Search for the cell housing the specified text and yield its [X, Y] center coordinate. 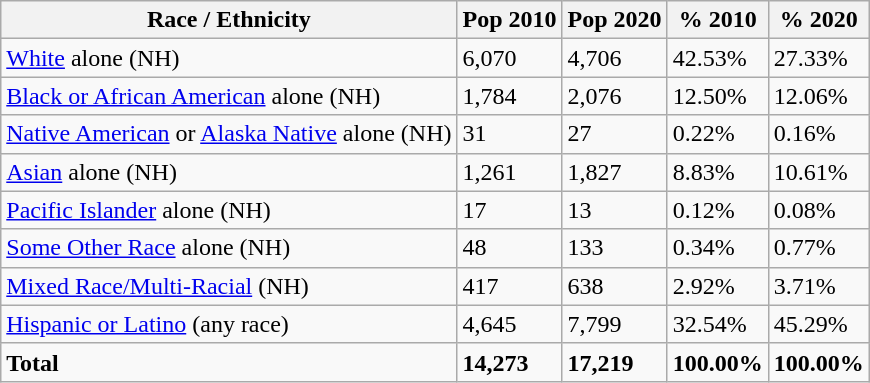
10.61% [818, 172]
133 [614, 248]
12.06% [818, 96]
Pop 2010 [510, 20]
12.50% [718, 96]
14,273 [510, 362]
4,706 [614, 58]
% 2020 [818, 20]
4,645 [510, 324]
Some Other Race alone (NH) [229, 248]
0.12% [718, 210]
417 [510, 286]
32.54% [718, 324]
White alone (NH) [229, 58]
45.29% [818, 324]
Asian alone (NH) [229, 172]
638 [614, 286]
Native American or Alaska Native alone (NH) [229, 134]
Hispanic or Latino (any race) [229, 324]
Total [229, 362]
3.71% [818, 286]
2.92% [718, 286]
48 [510, 248]
2,076 [614, 96]
31 [510, 134]
1,261 [510, 172]
42.53% [718, 58]
1,784 [510, 96]
Mixed Race/Multi-Racial (NH) [229, 286]
Black or African American alone (NH) [229, 96]
27.33% [818, 58]
% 2010 [718, 20]
8.83% [718, 172]
Pacific Islander alone (NH) [229, 210]
Pop 2020 [614, 20]
17,219 [614, 362]
0.77% [818, 248]
0.16% [818, 134]
1,827 [614, 172]
Race / Ethnicity [229, 20]
27 [614, 134]
13 [614, 210]
0.22% [718, 134]
0.08% [818, 210]
7,799 [614, 324]
17 [510, 210]
6,070 [510, 58]
0.34% [718, 248]
